Capture the cell that displays the provided text and extract its (x, y) central coordinate. 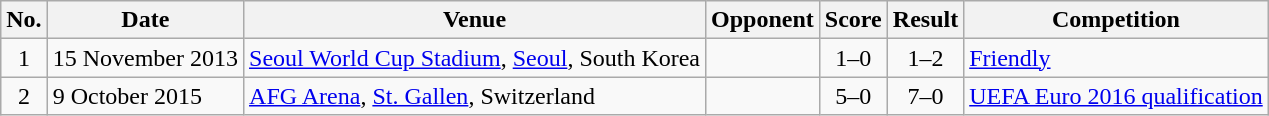
5–0 (853, 96)
Friendly (1116, 58)
Score (853, 20)
Competition (1116, 20)
9 October 2015 (145, 96)
15 November 2013 (145, 58)
AFG Arena, St. Gallen, Switzerland (475, 96)
Seoul World Cup Stadium, Seoul, South Korea (475, 58)
1–0 (853, 58)
Opponent (763, 20)
Result (925, 20)
No. (24, 20)
1 (24, 58)
1–2 (925, 58)
Date (145, 20)
7–0 (925, 96)
Venue (475, 20)
2 (24, 96)
UEFA Euro 2016 qualification (1116, 96)
